Return [X, Y] of the center of cell containing provided text 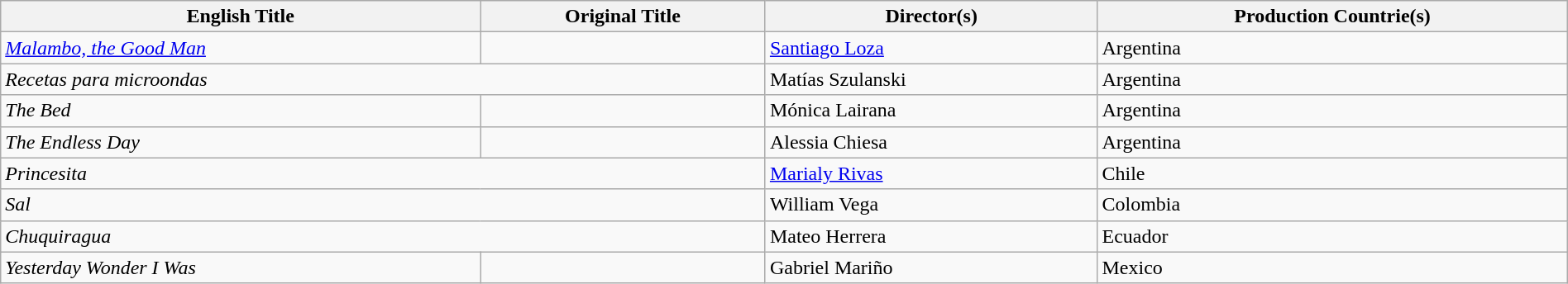
Princesita [384, 173]
Chuquiragua [384, 236]
Mateo Herrera [931, 236]
The Bed [241, 111]
William Vega [931, 205]
Gabriel Mariño [931, 267]
Alessia Chiesa [931, 142]
Colombia [1332, 205]
Marialy Rivas [931, 173]
Mexico [1332, 267]
Original Title [624, 17]
Yesterday Wonder I Was [241, 267]
Santiago Loza [931, 48]
Matías Szulanski [931, 79]
English Title [241, 17]
Malambo, the Good Man [241, 48]
Production Countrie(s) [1332, 17]
Mónica Lairana [931, 111]
Chile [1332, 173]
Sal [384, 205]
Recetas para microondas [384, 79]
The Endless Day [241, 142]
Director(s) [931, 17]
Ecuador [1332, 236]
